Extract the [x, y] coordinate from the center of the cell holding the provided text.  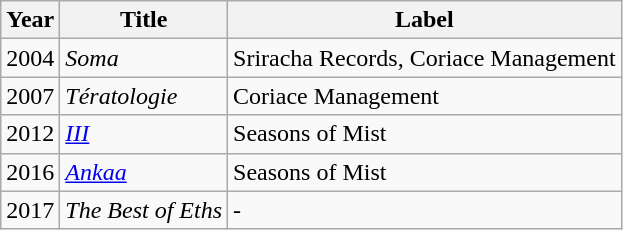
2007 [30, 96]
Sriracha Records, Coriace Management [425, 58]
Title [144, 20]
Coriace Management [425, 96]
- [425, 210]
2012 [30, 134]
Label [425, 20]
Year [30, 20]
Ankaa [144, 172]
2017 [30, 210]
The Best of Eths [144, 210]
III [144, 134]
2004 [30, 58]
Soma [144, 58]
Tératologie [144, 96]
2016 [30, 172]
